Provide the [X, Y] coordinate of the cell's center where the given text is located.  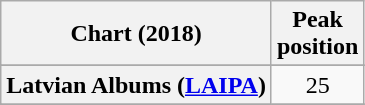
Chart (2018) [136, 34]
Peakposition [317, 34]
Latvian Albums (LAIPA) [136, 85]
25 [317, 85]
